Output the (X, Y) coordinate of the center of the cell containing the given text.  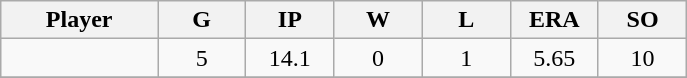
5 (202, 58)
5.65 (554, 58)
Player (80, 20)
10 (642, 58)
IP (290, 20)
1 (466, 58)
0 (378, 58)
W (378, 20)
ERA (554, 20)
14.1 (290, 58)
L (466, 20)
G (202, 20)
SO (642, 20)
